Output the [X, Y] coordinate of the center of the cell containing the given text.  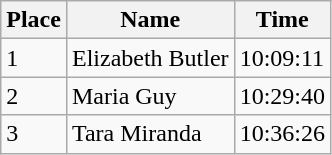
Maria Guy [150, 96]
10:36:26 [282, 134]
Place [34, 20]
10:09:11 [282, 58]
2 [34, 96]
Time [282, 20]
Tara Miranda [150, 134]
3 [34, 134]
1 [34, 58]
10:29:40 [282, 96]
Name [150, 20]
Elizabeth Butler [150, 58]
